Identify which cell holds the provided text, then report its (x, y) central coordinate. 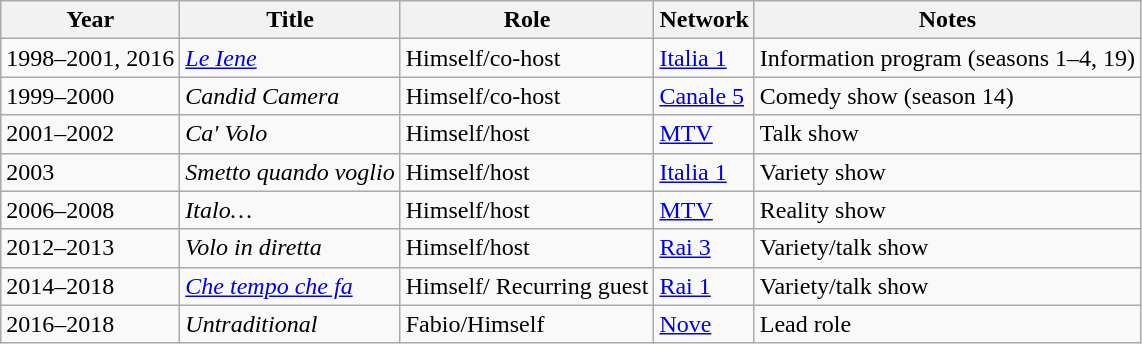
Comedy show (season 14) (947, 96)
Network (704, 20)
2001–2002 (90, 134)
Title (290, 20)
Notes (947, 20)
Ca' Volo (290, 134)
2003 (90, 172)
Canale 5 (704, 96)
Reality show (947, 210)
Candid Camera (290, 96)
Le Iene (290, 58)
Talk show (947, 134)
Italo… (290, 210)
2012–2013 (90, 248)
2016–2018 (90, 324)
Untraditional (290, 324)
Smetto quando voglio (290, 172)
1998–2001, 2016 (90, 58)
1999–2000 (90, 96)
Information program (seasons 1–4, 19) (947, 58)
Role (527, 20)
2006–2008 (90, 210)
Lead role (947, 324)
Che tempo che fa (290, 286)
Rai 3 (704, 248)
Volo in diretta (290, 248)
Year (90, 20)
Rai 1 (704, 286)
Himself/ Recurring guest (527, 286)
Fabio/Himself (527, 324)
2014–2018 (90, 286)
Nove (704, 324)
Variety show (947, 172)
